Output the [x, y] coordinate of the center of the cell containing the given text.  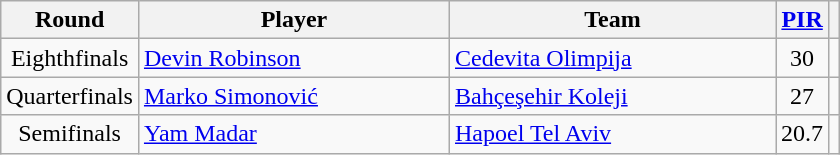
Yam Madar [294, 134]
Round [70, 20]
Devin Robinson [294, 58]
20.7 [802, 134]
Bahçeşehir Koleji [612, 96]
Team [612, 20]
Quarterfinals [70, 96]
Hapoel Tel Aviv [612, 134]
Player [294, 20]
Eighthfinals [70, 58]
Marko Simonović [294, 96]
30 [802, 58]
PIR [802, 20]
Cedevita Olimpija [612, 58]
27 [802, 96]
Semifinals [70, 134]
